Detect which cell encompasses the target text, then output its (X, Y) center coordinate. 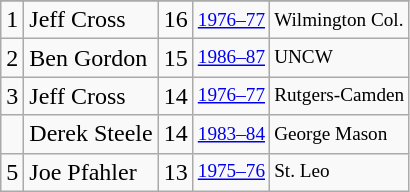
George Mason (340, 134)
5 (12, 172)
Ben Gordon (91, 58)
13 (176, 172)
Wilmington Col. (340, 20)
2 (12, 58)
1 (12, 20)
St. Leo (340, 172)
16 (176, 20)
Rutgers-Camden (340, 96)
Joe Pfahler (91, 172)
15 (176, 58)
1986–87 (231, 58)
UNCW (340, 58)
1983–84 (231, 134)
3 (12, 96)
Derek Steele (91, 134)
1975–76 (231, 172)
